For the text-containing cell, return its midpoint in [X, Y] coordinate format. 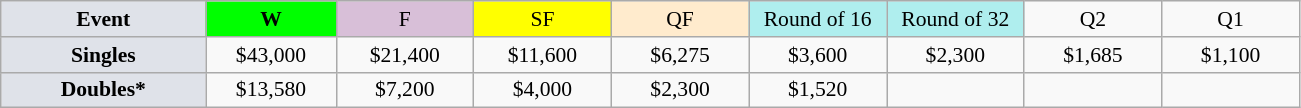
$1,100 [1231, 55]
F [405, 19]
Q1 [1231, 19]
QF [680, 19]
SF [543, 19]
Q2 [1093, 19]
Event [104, 19]
$43,000 [271, 55]
$3,600 [818, 55]
$1,520 [818, 90]
Doubles* [104, 90]
Round of 16 [818, 19]
$13,580 [271, 90]
$6,275 [680, 55]
Singles [104, 55]
$4,000 [543, 90]
$11,600 [543, 55]
W [271, 19]
$1,685 [1093, 55]
Round of 32 [955, 19]
$7,200 [405, 90]
$21,400 [405, 55]
